Return the (X, Y) coordinate for the center point of the cell that contains the specified text.  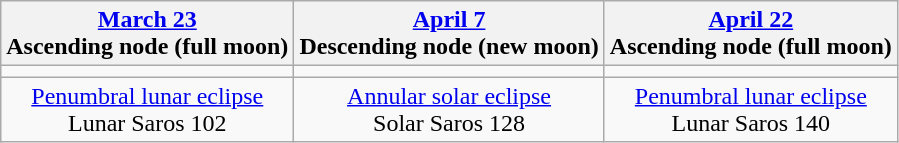
March 23Ascending node (full moon) (148, 34)
April 7Descending node (new moon) (449, 34)
Penumbral lunar eclipseLunar Saros 140 (750, 110)
Penumbral lunar eclipseLunar Saros 102 (148, 110)
April 22Ascending node (full moon) (750, 34)
Annular solar eclipseSolar Saros 128 (449, 110)
